Return the (X, Y) coordinate for the center point of the cell that contains the specified text.  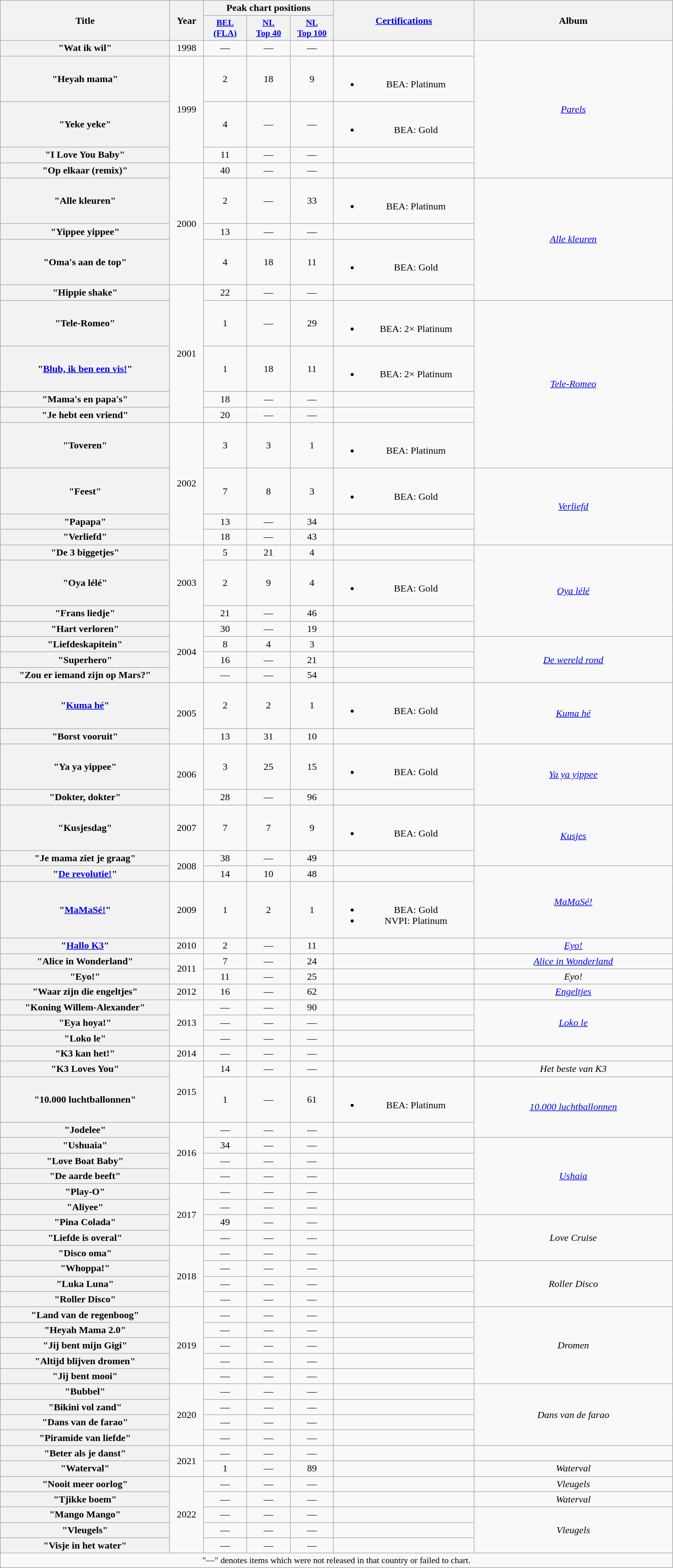
Love Cruise (574, 1238)
"Vleugels" (85, 1530)
Oya lélé (574, 590)
10.000 luchtballonnen (574, 1107)
20 (225, 415)
"Feest" (85, 491)
"Jodelee" (85, 1130)
"Waterval" (85, 1469)
"Heyah mama" (85, 78)
"Alice in Wonderland" (85, 961)
2007 (187, 828)
"Liefdeskapitein" (85, 644)
"Je hebt een vriend" (85, 415)
22 (225, 292)
31 (269, 736)
NLTop 40 (269, 28)
"Liefde is overal" (85, 1238)
46 (312, 613)
2016 (187, 1153)
Ushaia (574, 1176)
"Waar zijn die engeltjes" (85, 992)
"Kuma hé" (85, 705)
"K3 kan het!" (85, 1053)
"Oma's aan de top" (85, 262)
30 (225, 629)
"Kusjesdag" (85, 828)
Title (85, 20)
"Whoppa!" (85, 1268)
Alice in Wonderland (574, 961)
"MaMaSé!" (85, 910)
"Frans liedje" (85, 613)
2012 (187, 992)
24 (312, 961)
2003 (187, 583)
"Hippie shake" (85, 292)
2008 (187, 866)
15 (312, 767)
Peak chart positions (269, 8)
28 (225, 797)
2013 (187, 1023)
"Land van de regenboog" (85, 1314)
2019 (187, 1345)
38 (225, 858)
"Visje in het water" (85, 1545)
2015 (187, 1092)
"De 3 biggetjes" (85, 552)
MaMaSé! (574, 902)
54 (312, 675)
"Jij bent mijn Gigi" (85, 1345)
61 (312, 1099)
"Ushuaia" (85, 1145)
Verliefd (574, 506)
"Bubbel" (85, 1392)
Kusjes (574, 835)
"Pina Colada" (85, 1222)
"Op elkaar (remix)" (85, 170)
Parels (574, 109)
40 (225, 170)
2014 (187, 1053)
2021 (187, 1461)
"Eyo!" (85, 976)
2017 (187, 1215)
2022 (187, 1515)
2006 (187, 775)
"Zou er iemand zijn op Mars?" (85, 675)
Het beste van K3 (574, 1069)
NLTop 100 (312, 28)
Loko le (574, 1023)
2009 (187, 910)
"Koning Willem-Alexander" (85, 1007)
BEL(FLA) (225, 28)
"Loko le" (85, 1038)
"I Love You Baby" (85, 155)
Album (574, 20)
"Tjikke boem" (85, 1499)
"Yeke yeke" (85, 125)
1998 (187, 48)
"Hallo K3" (85, 946)
"Dokter, dokter" (85, 797)
"Jij bent mooi" (85, 1376)
"Eya hoya!" (85, 1023)
33 (312, 201)
"Blub, ik ben een vis!" (85, 369)
"Roller Disco" (85, 1299)
Ya ya yippee (574, 775)
5 (225, 552)
2011 (187, 969)
"Toveren" (85, 446)
De wereld rond (574, 659)
48 (312, 874)
"Piramide van liefde" (85, 1438)
Certifications (404, 20)
Engeltjes (574, 992)
"Heyah Mama 2.0" (85, 1330)
2001 (187, 353)
Alle kleuren (574, 239)
"Papapa" (85, 522)
"Altijd blijven dromen" (85, 1361)
96 (312, 797)
1999 (187, 109)
"K3 Loves You" (85, 1069)
2018 (187, 1276)
43 (312, 537)
Tele-Romeo (574, 384)
"Ya ya yippee" (85, 767)
Dromen (574, 1345)
"Borst vooruit" (85, 736)
"Alle kleuren" (85, 201)
"Hart verloren" (85, 629)
"Beter als je danst" (85, 1453)
"Aliyee" (85, 1207)
29 (312, 323)
"Tele-Romeo" (85, 323)
"Play-O" (85, 1192)
"Love Boat Baby" (85, 1161)
"Luka Luna" (85, 1284)
2002 (187, 484)
"Yippee yippee" (85, 231)
"Oya lélé" (85, 583)
"Superhero" (85, 659)
2020 (187, 1415)
Year (187, 20)
Kuma hé (574, 713)
"Je mama ziet je graag" (85, 858)
"10.000 luchtballonnen" (85, 1099)
"De aarde beeft" (85, 1176)
19 (312, 629)
62 (312, 992)
2000 (187, 224)
90 (312, 1007)
89 (312, 1469)
BEA: GoldNVPI: Platinum (404, 910)
"—" denotes items which were not released in that country or failed to chart. (336, 1560)
Roller Disco (574, 1284)
"Disco oma" (85, 1253)
2004 (187, 652)
2010 (187, 946)
"Wat ik wil" (85, 48)
"Dans van de farao" (85, 1422)
"Bikini vol zand" (85, 1407)
2005 (187, 713)
"Mama's en papa's" (85, 399)
Dans van de farao (574, 1415)
"De revolutie!" (85, 874)
"Verliefd" (85, 537)
"Nooit meer oorlog" (85, 1484)
"Mango Mango" (85, 1515)
